Output the (x, y) coordinate of the center of the cell containing the given text.  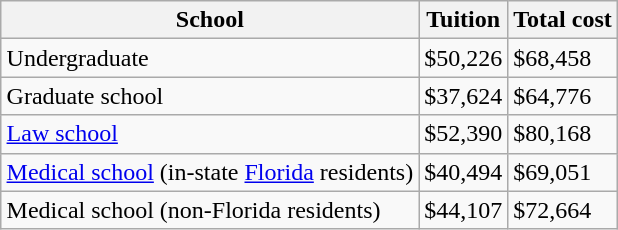
Total cost (563, 20)
Medical school (in-state Florida residents) (210, 172)
Law school (210, 134)
$80,168 (563, 134)
$52,390 (464, 134)
Medical school (non-Florida residents) (210, 210)
$37,624 (464, 96)
School (210, 20)
$50,226 (464, 58)
Graduate school (210, 96)
$69,051 (563, 172)
$44,107 (464, 210)
$68,458 (563, 58)
Tuition (464, 20)
$64,776 (563, 96)
$72,664 (563, 210)
$40,494 (464, 172)
Undergraduate (210, 58)
